Identify which cell holds the provided text, then report its (x, y) central coordinate. 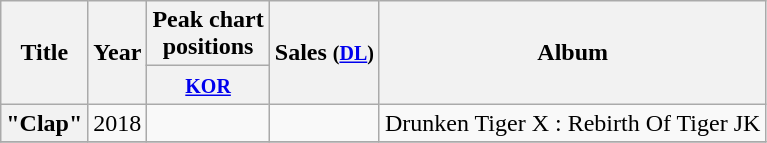
Peak chart positions (208, 34)
Drunken Tiger X : Rebirth Of Tiger JK (572, 123)
Year (118, 52)
"Clap" (44, 123)
Sales (DL) (324, 52)
Title (44, 52)
Album (572, 52)
KOR (208, 85)
2018 (118, 123)
